Determine the [x, y] coordinate at the center of the cell enclosing the given text.  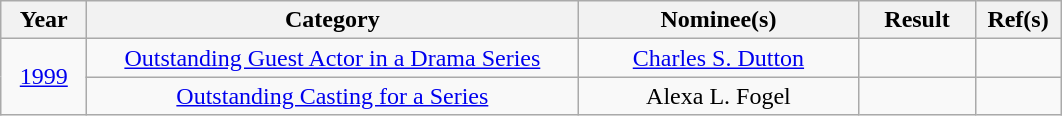
Alexa L. Fogel [718, 96]
Outstanding Casting for a Series [332, 96]
1999 [44, 77]
Year [44, 20]
Charles S. Dutton [718, 58]
Ref(s) [1018, 20]
Result [917, 20]
Category [332, 20]
Nominee(s) [718, 20]
Outstanding Guest Actor in a Drama Series [332, 58]
